Capture the cell that displays the provided text and extract its (x, y) central coordinate. 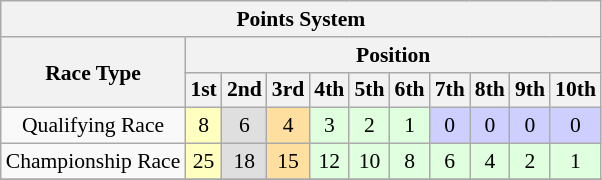
12 (329, 162)
3rd (288, 90)
Qualifying Race (94, 126)
6th (410, 90)
Points System (301, 19)
5th (369, 90)
1st (204, 90)
2nd (244, 90)
10th (576, 90)
7th (450, 90)
8th (490, 90)
4th (329, 90)
25 (204, 162)
9th (530, 90)
3 (329, 126)
Race Type (94, 72)
Position (393, 55)
15 (288, 162)
Championship Race (94, 162)
10 (369, 162)
18 (244, 162)
